Locate the cell with the specified text and output its [X, Y] center coordinate. 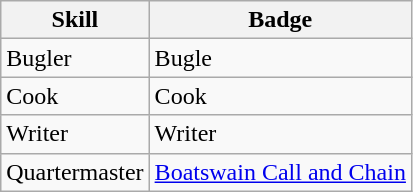
Bugler [75, 58]
Quartermaster [75, 172]
Skill [75, 20]
Bugle [280, 58]
Badge [280, 20]
Boatswain Call and Chain [280, 172]
